Locate the cell with the specified text and output its (X, Y) center coordinate. 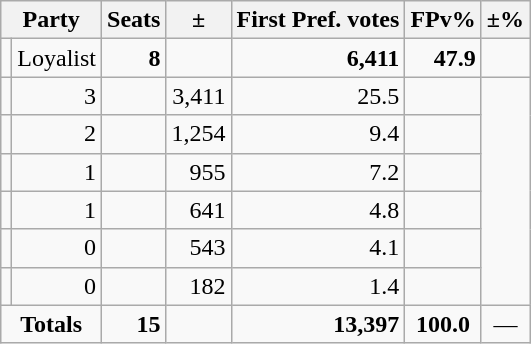
25.5 (318, 96)
FPv% (443, 20)
1.4 (318, 286)
182 (198, 286)
±% (505, 20)
543 (198, 248)
1,254 (198, 134)
6,411 (318, 58)
9.4 (318, 134)
Seats (134, 20)
Party (52, 20)
100.0 (443, 324)
Totals (52, 324)
641 (198, 210)
4.1 (318, 248)
First Pref. votes (318, 20)
8 (134, 58)
3 (57, 96)
± (198, 20)
7.2 (318, 172)
3,411 (198, 96)
15 (134, 324)
Loyalist (57, 58)
2 (57, 134)
4.8 (318, 210)
13,397 (318, 324)
955 (198, 172)
— (505, 324)
47.9 (443, 58)
